Pinpoint the cell where the given text exists, returning its (X, Y) midpoint coordinate. 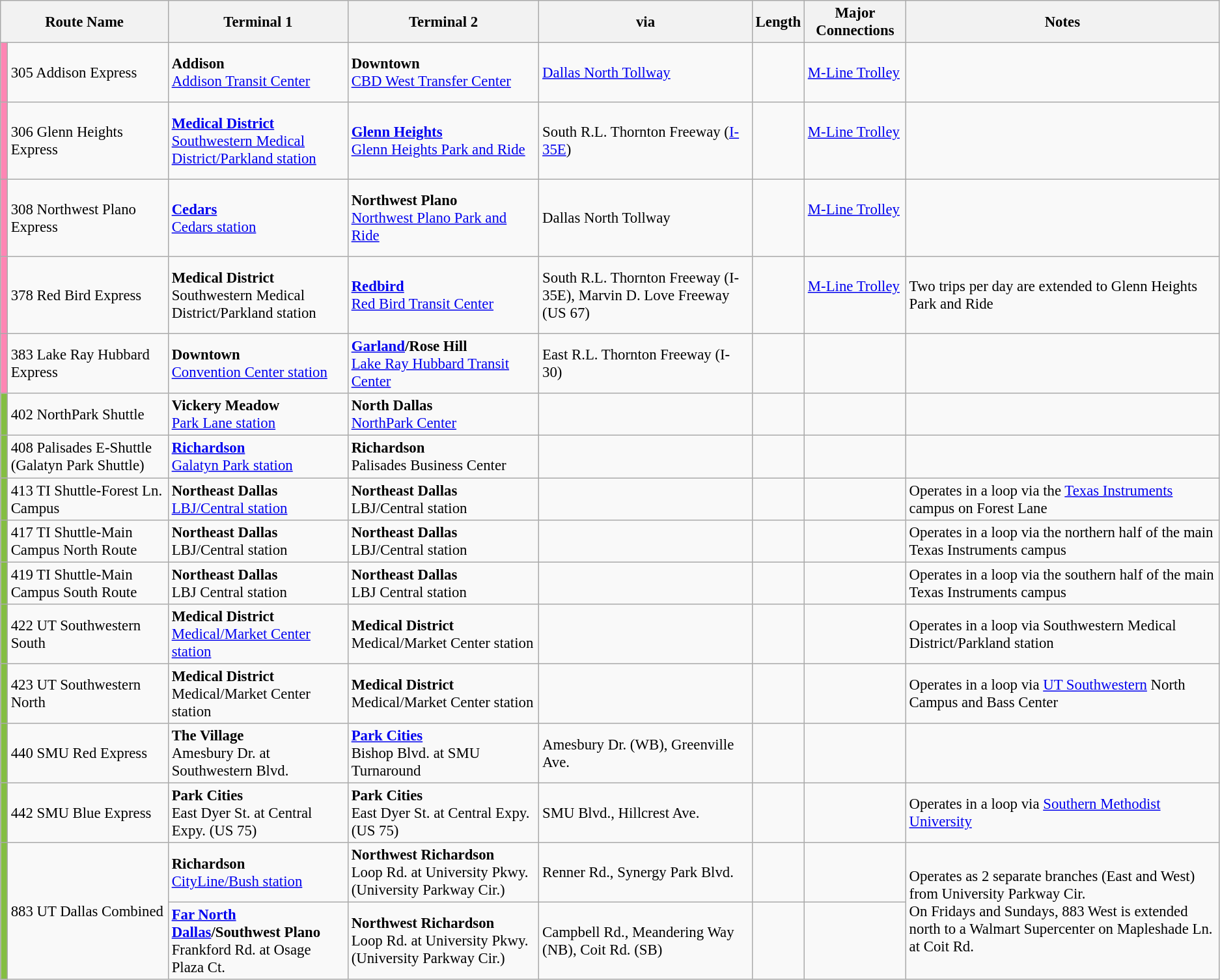
Renner Rd., Synergy Park Blvd. (646, 873)
Length (778, 22)
Far North Dallas/Southwest PlanoFrankford Rd. at Osage Plaza Ct. (258, 940)
Garland/Rose HillLake Ray Hubbard Transit Center (443, 364)
383 Lake Ray Hubbard Express (87, 364)
Amesbury Dr. (WB), Greenville Ave. (646, 753)
402 NorthPark Shuttle (87, 414)
RichardsonGalatyn Park station (258, 457)
North DallasNorthPark Center (443, 414)
422 UT Southwestern South (87, 634)
Operates in a loop via the northern half of the main Texas Instruments campus (1062, 540)
Two trips per day are extended to Glenn Heights Park and Ride (1062, 296)
423 UT Southwestern North (87, 693)
Campbell Rd., Meandering Way (NB), Coit Rd. (SB) (646, 940)
DowntownCBD West Transfer Center (443, 73)
Park CitiesBishop Blvd. at SMU Turnaround (443, 753)
442 SMU Blue Express (87, 813)
SMU Blvd., Hillcrest Ave. (646, 813)
305 Addison Express (87, 73)
Vickery MeadowPark Lane station (258, 414)
413 TI Shuttle-Forest Ln. Campus (87, 499)
Route Name (85, 22)
883 UT Dallas Combined (87, 911)
via (646, 22)
AddisonAddison Transit Center (258, 73)
Northwest PlanoNorthwest Plano Park and Ride (443, 219)
South R.L. Thornton Freeway (I-35E) (646, 141)
Glenn HeightsGlenn Heights Park and Ride (443, 141)
378 Red Bird Express (87, 296)
Operates in a loop via Southwestern Medical District/Parkland station (1062, 634)
Terminal 1 (258, 22)
DowntownConvention Center station (258, 364)
Operates in a loop via UT Southwestern North Campus and Bass Center (1062, 693)
RichardsonPalisades Business Center (443, 457)
417 TI Shuttle-Main Campus North Route (87, 540)
440 SMU Red Express (87, 753)
Major Connections (855, 22)
Operates in a loop via the southern half of the main Texas Instruments campus (1062, 583)
Operates in a loop via Southern Methodist University (1062, 813)
Notes (1062, 22)
419 TI Shuttle-Main Campus South Route (87, 583)
Terminal 2 (443, 22)
CedarsCedars station (258, 219)
308 Northwest Plano Express (87, 219)
Operates in a loop via the Texas Instruments campus on Forest Lane (1062, 499)
East R.L. Thornton Freeway (I-30) (646, 364)
RichardsonCityLine/Bush station (258, 873)
306 Glenn Heights Express (87, 141)
408 Palisades E-Shuttle (Galatyn Park Shuttle) (87, 457)
The VillageAmesbury Dr. at Southwestern Blvd. (258, 753)
RedbirdRed Bird Transit Center (443, 296)
South R.L. Thornton Freeway (I-35E), Marvin D. Love Freeway (US 67) (646, 296)
